Search for the cell housing the specified text and yield its [X, Y] center coordinate. 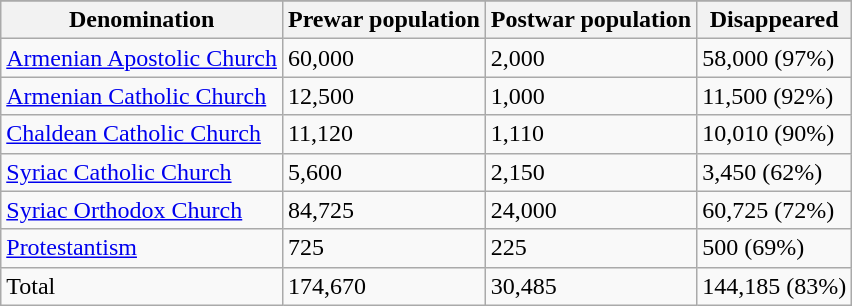
10,010 (90%) [774, 134]
1,110 [590, 134]
Armenian Apostolic Church [142, 58]
30,485 [590, 286]
3,450 (62%) [774, 172]
Syriac Catholic Church [142, 172]
Armenian Catholic Church [142, 96]
Disappeared [774, 20]
58,000 (97%) [774, 58]
Syriac Orthodox Church [142, 210]
60,725 (72%) [774, 210]
2,000 [590, 58]
Protestantism [142, 248]
Prewar population [384, 20]
174,670 [384, 286]
Chaldean Catholic Church [142, 134]
84,725 [384, 210]
11,500 (92%) [774, 96]
60,000 [384, 58]
24,000 [590, 210]
11,120 [384, 134]
5,600 [384, 172]
725 [384, 248]
Postwar population [590, 20]
2,150 [590, 172]
144,185 (83%) [774, 286]
Denomination [142, 20]
500 (69%) [774, 248]
1,000 [590, 96]
12,500 [384, 96]
225 [590, 248]
Total [142, 286]
